Capture the cell that displays the provided text and extract its [X, Y] central coordinate. 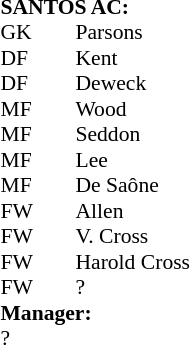
De Saône [132, 185]
? [132, 287]
Seddon [132, 135]
GK [19, 33]
Lee [132, 160]
Deweck [132, 83]
Allen [132, 211]
Kent [132, 58]
Parsons [132, 33]
Wood [132, 109]
Harold Cross [132, 262]
Manager: [95, 313]
V. Cross [132, 237]
